Return [x, y] of the center of cell containing provided text 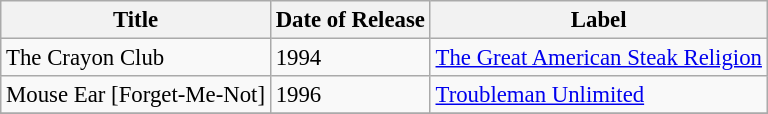
The Crayon Club [136, 58]
Troubleman Unlimited [598, 95]
1996 [350, 95]
1994 [350, 58]
Mouse Ear [Forget-Me-Not] [136, 95]
Title [136, 20]
Label [598, 20]
The Great American Steak Religion [598, 58]
Date of Release [350, 20]
